Provide the [X, Y] coordinate of the cell's center where the given text is located.  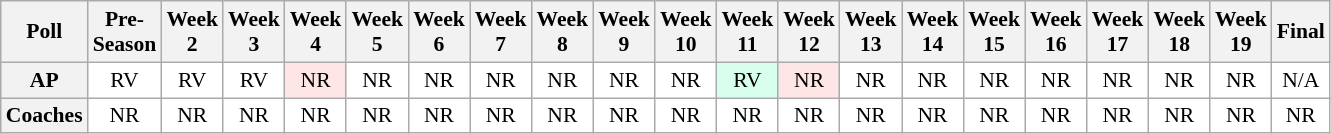
Pre-Season [125, 32]
Week17 [1118, 32]
Week15 [994, 32]
Week14 [933, 32]
Week13 [871, 32]
Week10 [686, 32]
Week16 [1056, 32]
Week4 [316, 32]
Week19 [1241, 32]
Week7 [501, 32]
Poll [44, 32]
Week2 [192, 32]
Week9 [624, 32]
AP [44, 80]
Week6 [439, 32]
Week3 [254, 32]
Week18 [1179, 32]
Final [1301, 32]
N/A [1301, 80]
Week5 [377, 32]
Coaches [44, 116]
Week11 [748, 32]
Week8 [562, 32]
Week12 [809, 32]
